Provide the (X, Y) coordinate of the cell's center where the given text is located.  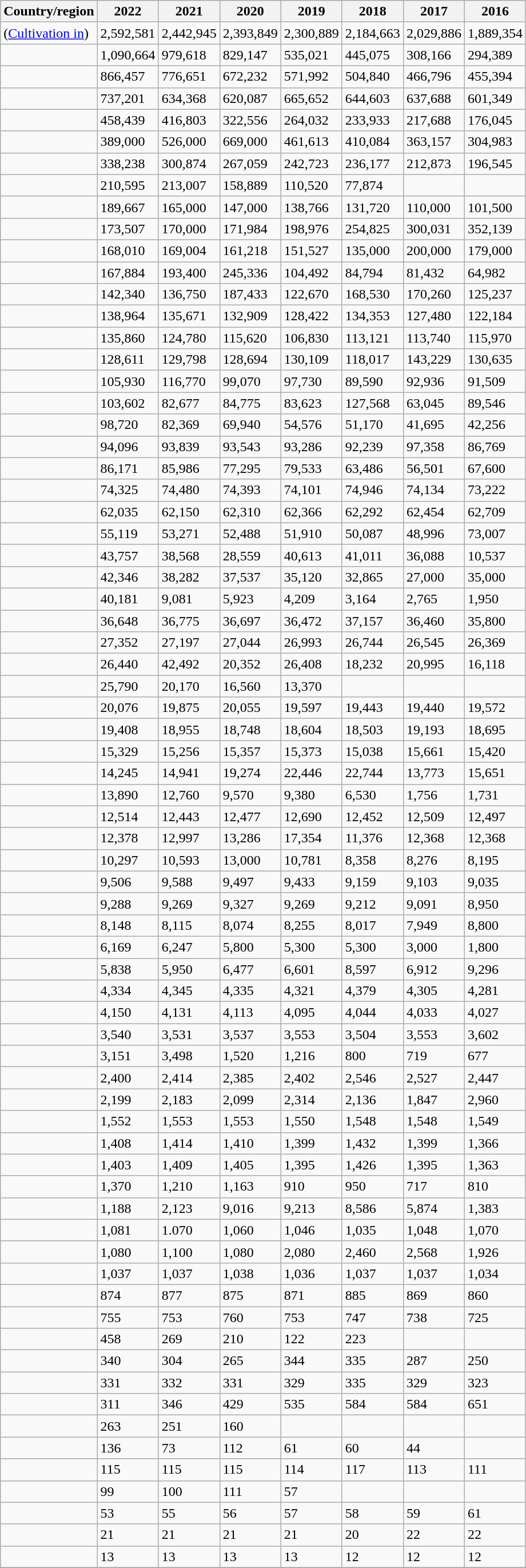
38,568 (189, 555)
42,492 (189, 664)
13,890 (128, 795)
56 (250, 1513)
58 (373, 1513)
242,723 (311, 164)
429 (250, 1404)
138,766 (311, 207)
135,000 (373, 250)
62,454 (433, 512)
860 (495, 1295)
128,422 (311, 316)
210,595 (128, 185)
40,613 (311, 555)
165,000 (189, 207)
25,790 (128, 686)
8,017 (373, 925)
97,730 (311, 381)
5,800 (250, 947)
26,440 (128, 664)
128,694 (250, 360)
223 (373, 1339)
620,087 (250, 98)
1.070 (189, 1230)
63,486 (373, 468)
338,238 (128, 164)
168,010 (128, 250)
113 (433, 1470)
73,222 (495, 490)
323 (495, 1383)
458,439 (128, 120)
17,354 (311, 838)
15,651 (495, 773)
110,520 (311, 185)
264,032 (311, 120)
8,586 (373, 1208)
198,976 (311, 229)
5,950 (189, 969)
122,670 (311, 295)
114 (311, 1470)
89,590 (373, 381)
15,357 (250, 751)
634,368 (189, 98)
9,159 (373, 882)
36,697 (250, 620)
18,232 (373, 664)
236,177 (373, 164)
526,000 (189, 142)
52,488 (250, 534)
8,115 (189, 925)
Country/region (49, 11)
9,213 (311, 1208)
27,044 (250, 643)
89,546 (495, 403)
725 (495, 1317)
74,134 (433, 490)
6,601 (311, 969)
644,603 (373, 98)
2,183 (189, 1100)
196,545 (495, 164)
26,744 (373, 643)
15,038 (373, 751)
18,748 (250, 730)
871 (311, 1295)
2,460 (373, 1252)
173,507 (128, 229)
53 (128, 1513)
132,909 (250, 316)
9,497 (250, 882)
2,568 (433, 1252)
9,570 (250, 795)
866,457 (128, 77)
179,000 (495, 250)
910 (311, 1187)
93,286 (311, 447)
1,520 (250, 1056)
125,237 (495, 295)
2,300,889 (311, 33)
36,460 (433, 620)
35,800 (495, 620)
51,170 (373, 425)
2,402 (311, 1078)
106,830 (311, 338)
13,000 (250, 860)
651 (495, 1404)
308,166 (433, 55)
251 (189, 1426)
535 (311, 1404)
10,781 (311, 860)
2,414 (189, 1078)
12,514 (128, 817)
1,847 (433, 1100)
189,667 (128, 207)
1,038 (250, 1273)
135,860 (128, 338)
122 (311, 1339)
1,405 (250, 1165)
810 (495, 1187)
869 (433, 1295)
4,131 (189, 1013)
20,170 (189, 686)
1,549 (495, 1121)
5,838 (128, 969)
245,336 (250, 273)
138,964 (128, 316)
466,796 (433, 77)
19,408 (128, 730)
979,618 (189, 55)
56,501 (433, 468)
168,530 (373, 295)
217,688 (433, 120)
169,004 (189, 250)
760 (250, 1317)
116,770 (189, 381)
19,875 (189, 708)
158,889 (250, 185)
13,286 (250, 838)
2,960 (495, 1100)
2,447 (495, 1078)
1,731 (495, 795)
1,070 (495, 1230)
19,193 (433, 730)
170,260 (433, 295)
19,443 (373, 708)
7,949 (433, 925)
4,033 (433, 1013)
665,652 (311, 98)
352,139 (495, 229)
82,677 (189, 403)
143,229 (433, 360)
43,757 (128, 555)
2,199 (128, 1100)
26,369 (495, 643)
84,794 (373, 273)
113,121 (373, 338)
37,157 (373, 620)
4,345 (189, 991)
127,480 (433, 316)
12,378 (128, 838)
1,048 (433, 1230)
14,941 (189, 773)
19,597 (311, 708)
60 (373, 1448)
82,369 (189, 425)
147,000 (250, 207)
1,100 (189, 1252)
176,045 (495, 120)
12,690 (311, 817)
1,216 (311, 1056)
19,274 (250, 773)
1,036 (311, 1273)
416,803 (189, 120)
8,276 (433, 860)
601,349 (495, 98)
3,602 (495, 1034)
1,035 (373, 1230)
9,296 (495, 969)
6,912 (433, 969)
233,933 (373, 120)
117 (373, 1470)
9,091 (433, 904)
142,340 (128, 295)
504,840 (373, 77)
55 (189, 1513)
3,164 (373, 599)
130,109 (311, 360)
12,760 (189, 795)
8,074 (250, 925)
77,874 (373, 185)
263 (128, 1426)
10,593 (189, 860)
445,075 (373, 55)
4,321 (311, 991)
193,400 (189, 273)
2,385 (250, 1078)
410,084 (373, 142)
9,588 (189, 882)
2020 (250, 11)
18,955 (189, 730)
1,408 (128, 1143)
167,884 (128, 273)
719 (433, 1056)
15,373 (311, 751)
9,103 (433, 882)
3,504 (373, 1034)
79,533 (311, 468)
151,527 (311, 250)
36,088 (433, 555)
112 (250, 1448)
27,352 (128, 643)
103,602 (128, 403)
4,027 (495, 1013)
14,245 (128, 773)
91,509 (495, 381)
3,531 (189, 1034)
4,209 (311, 599)
267,059 (250, 164)
1,889,354 (495, 33)
35,120 (311, 577)
170,000 (189, 229)
11,376 (373, 838)
124,780 (189, 338)
135,671 (189, 316)
2,546 (373, 1078)
2022 (128, 11)
9,035 (495, 882)
26,993 (311, 643)
13,370 (311, 686)
461,613 (311, 142)
26,545 (433, 643)
12,452 (373, 817)
5,923 (250, 599)
304 (189, 1361)
6,247 (189, 947)
136 (128, 1448)
44 (433, 1448)
1,081 (128, 1230)
48,996 (433, 534)
84,775 (250, 403)
294,389 (495, 55)
776,651 (189, 77)
4,095 (311, 1013)
2,029,886 (433, 33)
2,592,581 (128, 33)
2,184,663 (373, 33)
10,537 (495, 555)
2,123 (189, 1208)
1,926 (495, 1252)
118,017 (373, 360)
136,750 (189, 295)
74,946 (373, 490)
672,232 (250, 77)
1,409 (189, 1165)
1,090,664 (128, 55)
265 (250, 1361)
74,393 (250, 490)
1,163 (250, 1187)
20,995 (433, 664)
62,292 (373, 512)
8,597 (373, 969)
8,195 (495, 860)
8,148 (128, 925)
20,076 (128, 708)
287 (433, 1361)
32,865 (373, 577)
1,210 (189, 1187)
101,500 (495, 207)
2,765 (433, 599)
15,256 (189, 751)
187,433 (250, 295)
113,740 (433, 338)
20 (373, 1535)
55,119 (128, 534)
73,007 (495, 534)
2019 (311, 11)
1,366 (495, 1143)
1,363 (495, 1165)
1,552 (128, 1121)
20,055 (250, 708)
12,509 (433, 817)
8,358 (373, 860)
130,635 (495, 360)
42,346 (128, 577)
9,433 (311, 882)
85,986 (189, 468)
10,297 (128, 860)
16,560 (250, 686)
3,000 (433, 947)
93,839 (189, 447)
455,394 (495, 77)
344 (311, 1361)
74,101 (311, 490)
161,218 (250, 250)
8,800 (495, 925)
4,335 (250, 991)
5,874 (433, 1208)
1,550 (311, 1121)
12,997 (189, 838)
77,295 (250, 468)
4,281 (495, 991)
4,044 (373, 1013)
26,408 (311, 664)
12,497 (495, 817)
304,983 (495, 142)
18,503 (373, 730)
18,695 (495, 730)
83,623 (311, 403)
92,239 (373, 447)
128,611 (128, 360)
300,874 (189, 164)
3,540 (128, 1034)
100 (189, 1491)
2,527 (433, 1078)
20,352 (250, 664)
717 (433, 1187)
9,506 (128, 882)
99 (128, 1491)
13,773 (433, 773)
131,720 (373, 207)
62,035 (128, 512)
74,325 (128, 490)
110,000 (433, 207)
877 (189, 1295)
160 (250, 1426)
16,118 (495, 664)
1,410 (250, 1143)
15,329 (128, 751)
4,334 (128, 991)
669,000 (250, 142)
1,800 (495, 947)
2018 (373, 11)
9,288 (128, 904)
6,169 (128, 947)
2,393,849 (250, 33)
19,572 (495, 708)
363,157 (433, 142)
62,310 (250, 512)
8,255 (311, 925)
1,950 (495, 599)
36,472 (311, 620)
19,440 (433, 708)
105,930 (128, 381)
1,060 (250, 1230)
535,021 (311, 55)
254,825 (373, 229)
18,604 (311, 730)
738 (433, 1317)
269 (189, 1339)
2,080 (311, 1252)
27,197 (189, 643)
755 (128, 1317)
74,480 (189, 490)
115,620 (250, 338)
12,443 (189, 817)
42,256 (495, 425)
36,648 (128, 620)
800 (373, 1056)
1,426 (373, 1165)
3,151 (128, 1056)
2,136 (373, 1100)
1,188 (128, 1208)
1,370 (128, 1187)
747 (373, 1317)
41,695 (433, 425)
4,305 (433, 991)
134,353 (373, 316)
737,201 (128, 98)
38,282 (189, 577)
950 (373, 1187)
4,379 (373, 991)
8,950 (495, 904)
346 (189, 1404)
69,940 (250, 425)
62,366 (311, 512)
571,992 (311, 77)
885 (373, 1295)
63,045 (433, 403)
36,775 (189, 620)
458 (128, 1339)
104,492 (311, 273)
2,442,945 (189, 33)
9,380 (311, 795)
94,096 (128, 447)
22,446 (311, 773)
9,016 (250, 1208)
59 (433, 1513)
1,403 (128, 1165)
300,031 (433, 229)
2,314 (311, 1100)
62,709 (495, 512)
35,000 (495, 577)
200,000 (433, 250)
3,498 (189, 1056)
1,432 (373, 1143)
6,477 (250, 969)
677 (495, 1056)
9,327 (250, 904)
15,661 (433, 751)
3,537 (250, 1034)
6,530 (373, 795)
86,769 (495, 447)
212,873 (433, 164)
41,011 (373, 555)
99,070 (250, 381)
73 (189, 1448)
332 (189, 1383)
322,556 (250, 120)
81,432 (433, 273)
22,744 (373, 773)
874 (128, 1295)
129,798 (189, 360)
12,477 (250, 817)
2017 (433, 11)
829,147 (250, 55)
875 (250, 1295)
28,559 (250, 555)
53,271 (189, 534)
(Cultivation in) (49, 33)
15,420 (495, 751)
311 (128, 1404)
51,910 (311, 534)
2016 (495, 11)
40,181 (128, 599)
210 (250, 1339)
62,150 (189, 512)
213,007 (189, 185)
50,087 (373, 534)
4,113 (250, 1013)
4,150 (128, 1013)
64,982 (495, 273)
122,184 (495, 316)
1,383 (495, 1208)
1,034 (495, 1273)
127,568 (373, 403)
37,537 (250, 577)
1,414 (189, 1143)
2,400 (128, 1078)
250 (495, 1361)
97,358 (433, 447)
9,212 (373, 904)
98,720 (128, 425)
2,099 (250, 1100)
1,046 (311, 1230)
67,600 (495, 468)
340 (128, 1361)
93,543 (250, 447)
92,936 (433, 381)
171,984 (250, 229)
115,970 (495, 338)
637,688 (433, 98)
27,000 (433, 577)
389,000 (128, 142)
9,081 (189, 599)
54,576 (311, 425)
86,171 (128, 468)
1,756 (433, 795)
2021 (189, 11)
